Identify which cell holds the provided text, then report its [x, y] central coordinate. 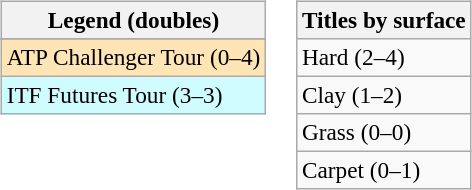
Titles by surface [384, 20]
Hard (2–4) [384, 57]
ATP Challenger Tour (0–4) [133, 57]
Legend (doubles) [133, 20]
Carpet (0–1) [384, 171]
Grass (0–0) [384, 133]
ITF Futures Tour (3–3) [133, 95]
Clay (1–2) [384, 95]
